Provide the (x, y) coordinate of the cell's center where the given text is located.  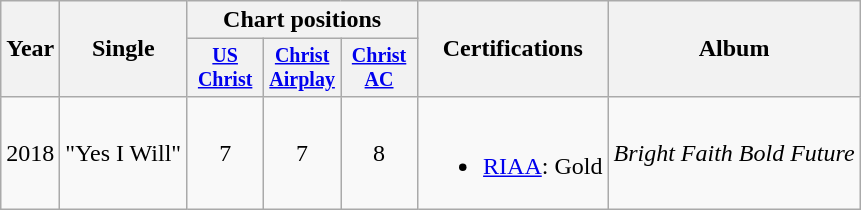
Bright Faith Bold Future (734, 152)
8 (380, 152)
Single (124, 49)
2018 (30, 152)
USChrist (226, 68)
ChristAC (380, 68)
ChristAirplay (302, 68)
Certifications (513, 49)
Album (734, 49)
"Yes I Will" (124, 152)
RIAA: Gold (513, 152)
Year (30, 49)
Chart positions (302, 20)
